For the text-containing cell, return its midpoint in [x, y] coordinate format. 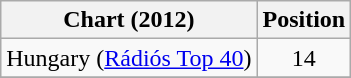
Chart (2012) [129, 20]
14 [304, 58]
Hungary (Rádiós Top 40) [129, 58]
Position [304, 20]
